Return the [x, y] coordinate for the center point of the cell that contains the specified text.  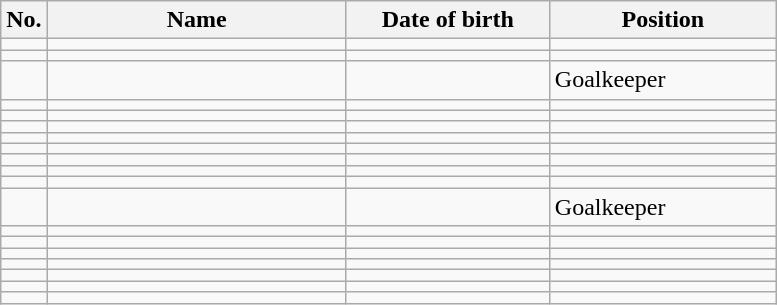
Date of birth [448, 20]
Position [662, 20]
No. [24, 20]
Name [196, 20]
